Pinpoint the cell where the given text exists, returning its [X, Y] midpoint coordinate. 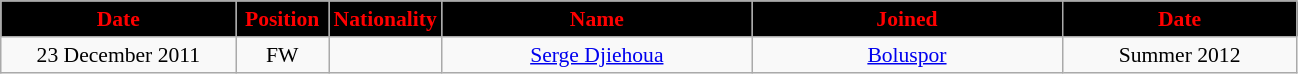
Joined [907, 19]
Summer 2012 [1180, 55]
Nationality [384, 19]
Name [597, 19]
Serge Djiehoua [597, 55]
Boluspor [907, 55]
FW [282, 55]
23 December 2011 [118, 55]
Position [282, 19]
